Locate the cell with the specified text and output its (x, y) center coordinate. 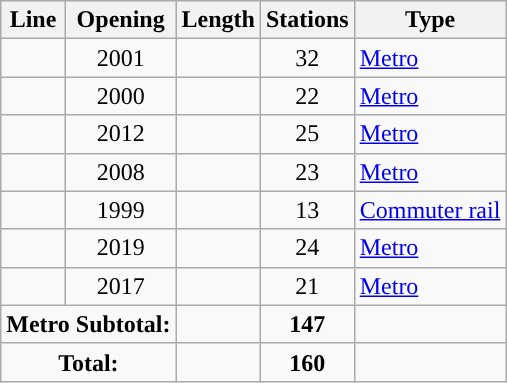
2017 (120, 286)
2001 (120, 58)
2008 (120, 172)
Line (34, 20)
32 (307, 58)
160 (307, 362)
2000 (120, 96)
22 (307, 96)
Length (218, 20)
Metro Subtotal: (88, 324)
2012 (120, 134)
23 (307, 172)
Opening (120, 20)
2019 (120, 248)
21 (307, 286)
24 (307, 248)
13 (307, 210)
1999 (120, 210)
147 (307, 324)
Stations (307, 20)
Commuter rail (430, 210)
25 (307, 134)
Total: (88, 362)
Type (430, 20)
